Extract the (x, y) coordinate from the center of the cell holding the provided text.  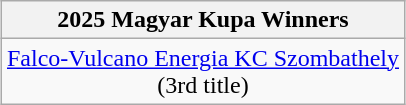
2025 Magyar Kupa Winners (202, 20)
Falco-Vulcano Energia KC Szombathely(3rd title) (202, 72)
